For the text-containing cell, return its midpoint in (X, Y) coordinate format. 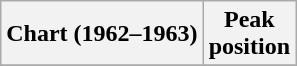
Chart (1962–1963) (102, 34)
Peakposition (249, 34)
